Locate the cell with the specified text and output its (X, Y) center coordinate. 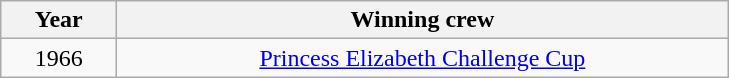
Winning crew (422, 20)
Princess Elizabeth Challenge Cup (422, 58)
1966 (59, 58)
Year (59, 20)
